Search for the cell housing the specified text and yield its (x, y) center coordinate. 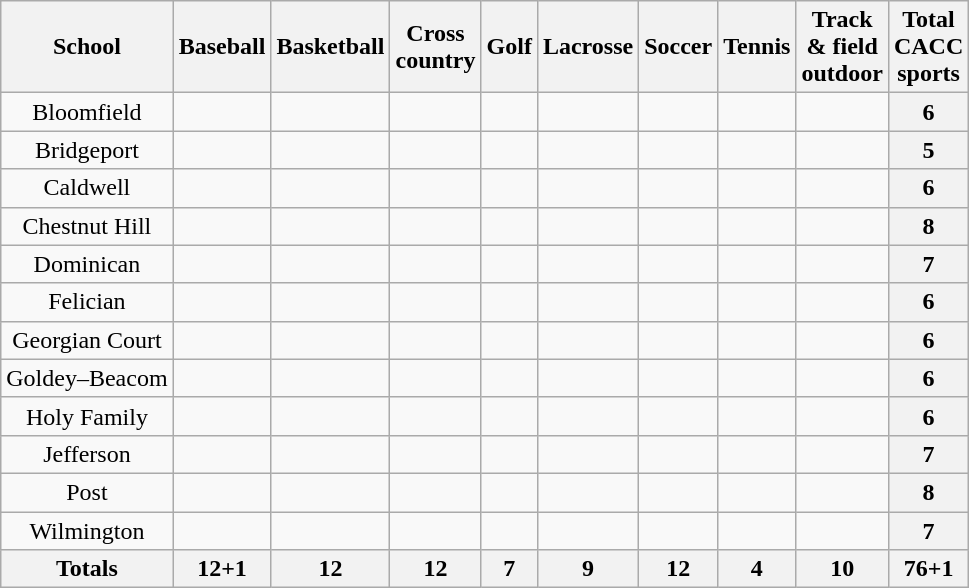
9 (588, 569)
Chestnut Hill (87, 226)
Track& fieldoutdoor (842, 47)
TotalCACCsports (928, 47)
Wilmington (87, 531)
Dominican (87, 264)
School (87, 47)
Tennis (757, 47)
10 (842, 569)
Bloomfield (87, 112)
Crosscountry (436, 47)
Soccer (678, 47)
Georgian Court (87, 340)
Caldwell (87, 188)
4 (757, 569)
Post (87, 492)
Baseball (222, 47)
Felician (87, 302)
12+1 (222, 569)
5 (928, 150)
Jefferson (87, 454)
Golf (509, 47)
Basketball (330, 47)
Goldey–Beacom (87, 378)
Totals (87, 569)
Holy Family (87, 416)
Bridgeport (87, 150)
76+1 (928, 569)
Lacrosse (588, 47)
